Output the [X, Y] coordinate of the center of the cell containing the given text.  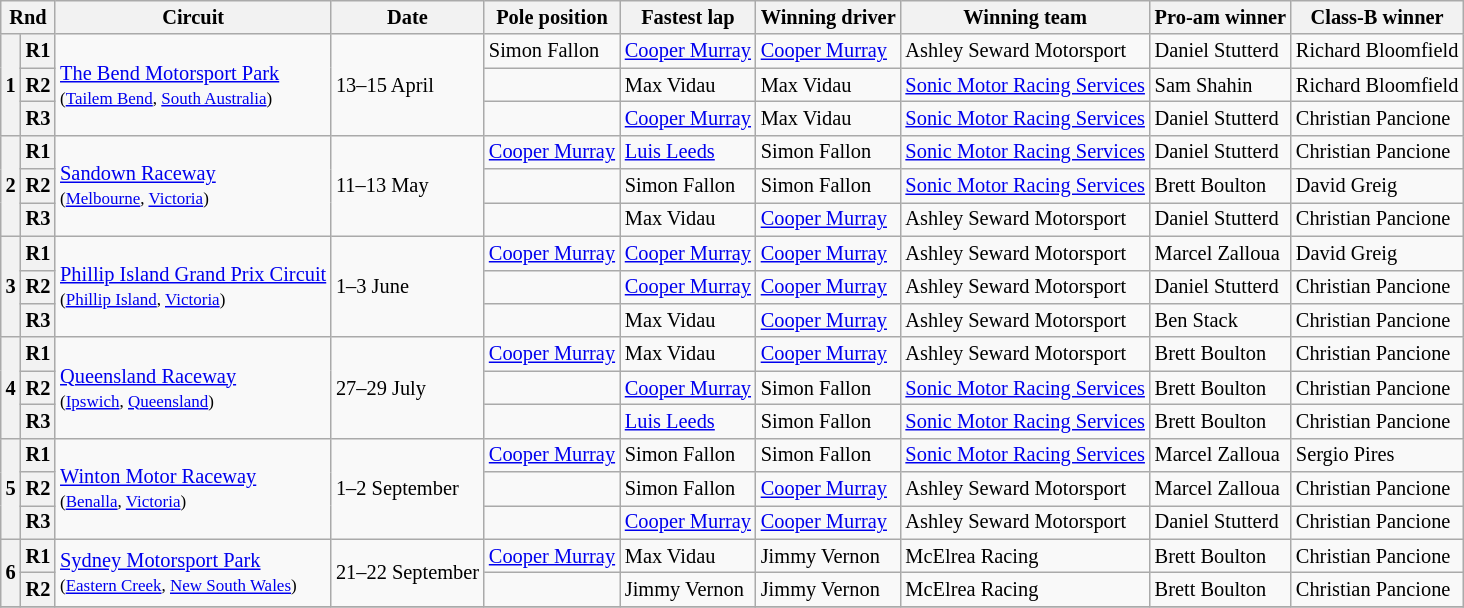
2 [11, 186]
1–3 June [408, 286]
Sergio Pires [1377, 455]
Fastest lap [688, 17]
Sandown Raceway(Melbourne, Victoria) [193, 186]
The Bend Motorsport Park(Tailem Bend, South Australia) [193, 84]
11–13 May [408, 186]
21–22 September [408, 572]
Pole position [552, 17]
Winton Motor Raceway(Benalla, Victoria) [193, 488]
27–29 July [408, 388]
4 [11, 388]
Ben Stack [1220, 320]
Sam Shahin [1220, 85]
1 [11, 84]
13–15 April [408, 84]
Queensland Raceway(Ipswich, Queensland) [193, 388]
Circuit [193, 17]
Winning team [1026, 17]
Class-B winner [1377, 17]
1–2 September [408, 488]
6 [11, 572]
Date [408, 17]
Sydney Motorsport Park(Eastern Creek, New South Wales) [193, 572]
5 [11, 488]
Rnd [28, 17]
Pro-am winner [1220, 17]
Phillip Island Grand Prix Circuit(Phillip Island, Victoria) [193, 286]
3 [11, 286]
Winning driver [828, 17]
